Return (X, Y) of the center of cell containing provided text 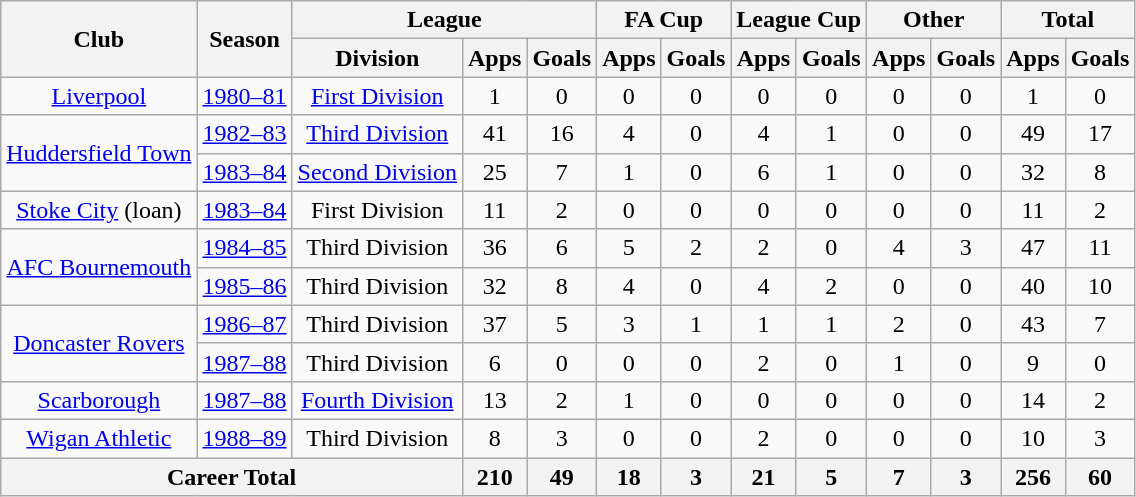
League (444, 20)
AFC Bournemouth (99, 267)
17 (1100, 134)
Total (1068, 20)
210 (494, 477)
13 (494, 400)
25 (494, 172)
1984–85 (244, 248)
1986–87 (244, 324)
League Cup (799, 20)
21 (764, 477)
14 (1033, 400)
47 (1033, 248)
Career Total (232, 477)
Huddersfield Town (99, 153)
9 (1033, 362)
FA Cup (664, 20)
16 (562, 134)
1980–81 (244, 96)
60 (1100, 477)
Fourth Division (377, 400)
Liverpool (99, 96)
18 (629, 477)
Division (377, 58)
40 (1033, 286)
Wigan Athletic (99, 438)
Club (99, 39)
Second Division (377, 172)
37 (494, 324)
Doncaster Rovers (99, 343)
1985–86 (244, 286)
36 (494, 248)
43 (1033, 324)
256 (1033, 477)
41 (494, 134)
Stoke City (loan) (99, 210)
1982–83 (244, 134)
Season (244, 39)
1988–89 (244, 438)
Other (934, 20)
Scarborough (99, 400)
